From the cell containing the given text, extract its center point as (x, y) coordinate. 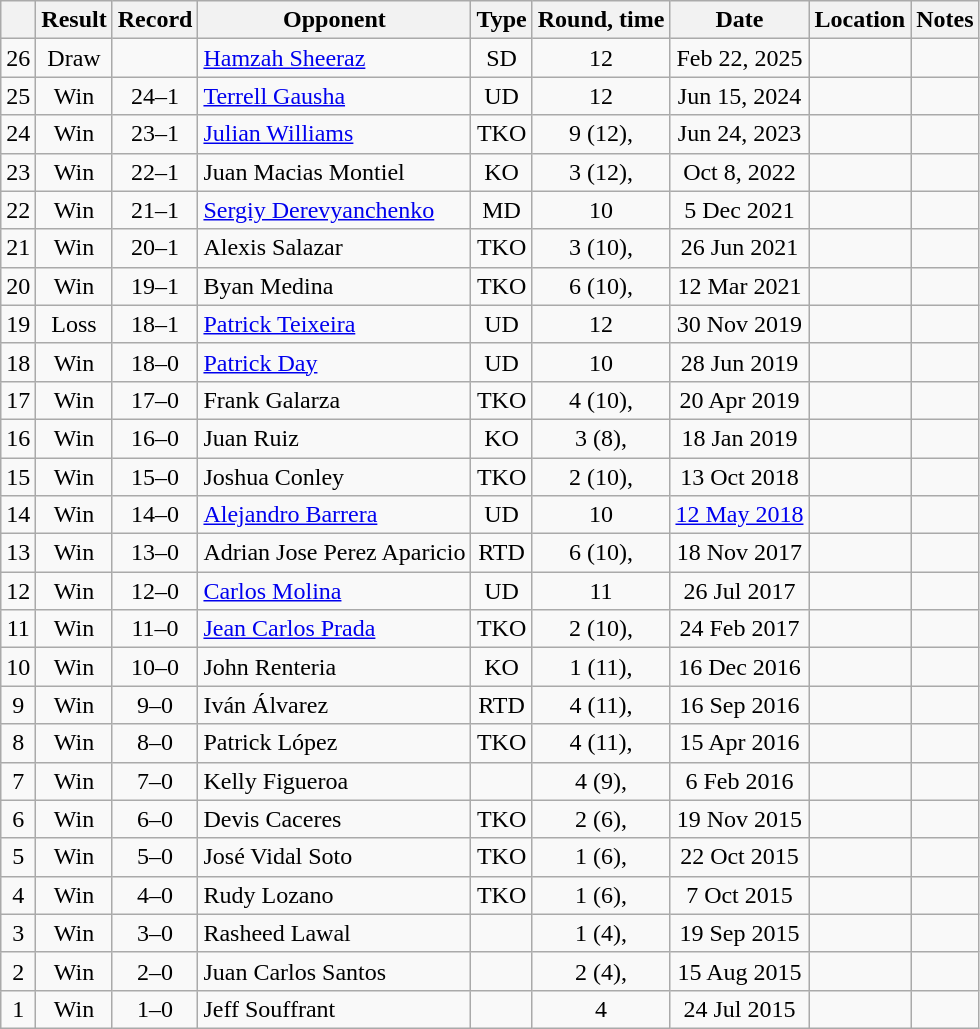
9–0 (155, 705)
20–1 (155, 248)
16 (18, 438)
11–0 (155, 629)
3–0 (155, 933)
MD (502, 210)
14 (18, 515)
9 (12), (601, 134)
13 Oct 2018 (740, 477)
20 (18, 286)
1–0 (155, 1009)
Hamzah Sheeraz (334, 58)
Date (740, 20)
Julian Williams (334, 134)
3 (10), (601, 248)
2–0 (155, 971)
8–0 (155, 743)
Patrick Day (334, 362)
Jeff Souffrant (334, 1009)
22–1 (155, 172)
18 Nov 2017 (740, 553)
15 Apr 2016 (740, 743)
Devis Caceres (334, 819)
Sergiy Derevyanchenko (334, 210)
Location (860, 20)
15–0 (155, 477)
Type (502, 20)
Alejandro Barrera (334, 515)
Alexis Salazar (334, 248)
Rudy Lozano (334, 895)
SD (502, 58)
17 (18, 400)
5 (18, 857)
19–1 (155, 286)
15 (18, 477)
21–1 (155, 210)
25 (18, 96)
7–0 (155, 781)
Round, time (601, 20)
16 Dec 2016 (740, 667)
23–1 (155, 134)
6–0 (155, 819)
26 (18, 58)
Carlos Molina (334, 591)
18–0 (155, 362)
Feb 22, 2025 (740, 58)
1 (4), (601, 933)
Juan Macias Montiel (334, 172)
23 (18, 172)
Adrian Jose Perez Aparicio (334, 553)
Result (74, 20)
Byan Medina (334, 286)
18–1 (155, 324)
13–0 (155, 553)
Jean Carlos Prada (334, 629)
Patrick Teixeira (334, 324)
3 (12), (601, 172)
22 (18, 210)
Terrell Gausha (334, 96)
José Vidal Soto (334, 857)
Jun 24, 2023 (740, 134)
16 Sep 2016 (740, 705)
21 (18, 248)
6 Feb 2016 (740, 781)
Opponent (334, 20)
19 Sep 2015 (740, 933)
John Renteria (334, 667)
Joshua Conley (334, 477)
Record (155, 20)
1 (18, 1009)
Oct 8, 2022 (740, 172)
4 (10), (601, 400)
Notes (945, 20)
8 (18, 743)
2 (18, 971)
3 (8), (601, 438)
26 Jul 2017 (740, 591)
15 Aug 2015 (740, 971)
19 Nov 2015 (740, 819)
18 Jan 2019 (740, 438)
20 Apr 2019 (740, 400)
14–0 (155, 515)
30 Nov 2019 (740, 324)
17–0 (155, 400)
5–0 (155, 857)
12 May 2018 (740, 515)
12–0 (155, 591)
Rasheed Lawal (334, 933)
24 Feb 2017 (740, 629)
Loss (74, 324)
Jun 15, 2024 (740, 96)
22 Oct 2015 (740, 857)
5 Dec 2021 (740, 210)
1 (11), (601, 667)
9 (18, 705)
Juan Carlos Santos (334, 971)
26 Jun 2021 (740, 248)
24 Jul 2015 (740, 1009)
24 (18, 134)
Iván Álvarez (334, 705)
12 Mar 2021 (740, 286)
Patrick López (334, 743)
4 (9), (601, 781)
7 Oct 2015 (740, 895)
28 Jun 2019 (740, 362)
Kelly Figueroa (334, 781)
Frank Galarza (334, 400)
10–0 (155, 667)
6 (18, 819)
2 (4), (601, 971)
4–0 (155, 895)
Juan Ruiz (334, 438)
Draw (74, 58)
7 (18, 781)
18 (18, 362)
16–0 (155, 438)
2 (6), (601, 819)
13 (18, 553)
19 (18, 324)
24–1 (155, 96)
3 (18, 933)
